Search for the cell housing the specified text and yield its [X, Y] center coordinate. 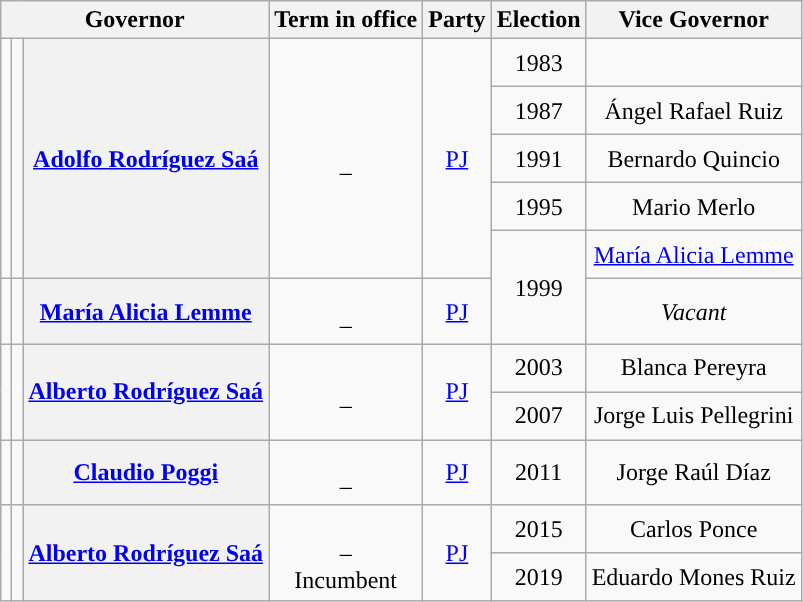
Carlos Ponce [694, 529]
2003 [538, 368]
2007 [538, 416]
Jorge Raúl Díaz [694, 472]
Vacant [694, 312]
Party [457, 20]
1991 [538, 159]
Vice Governor [694, 20]
Adolfo Rodríguez Saá [146, 159]
1983 [538, 63]
Governor [135, 20]
1987 [538, 111]
2015 [538, 529]
Blanca Pereyra [694, 368]
2019 [538, 577]
–Incumbent [346, 553]
1999 [538, 288]
Ángel Rafael Ruiz [694, 111]
Election [538, 20]
1995 [538, 207]
Eduardo Mones Ruiz [694, 577]
2011 [538, 472]
Claudio Poggi [146, 472]
Term in office [346, 20]
Mario Merlo [694, 207]
Bernardo Quincio [694, 159]
Jorge Luis Pellegrini [694, 416]
